Search for the cell housing the specified text and yield its (x, y) center coordinate. 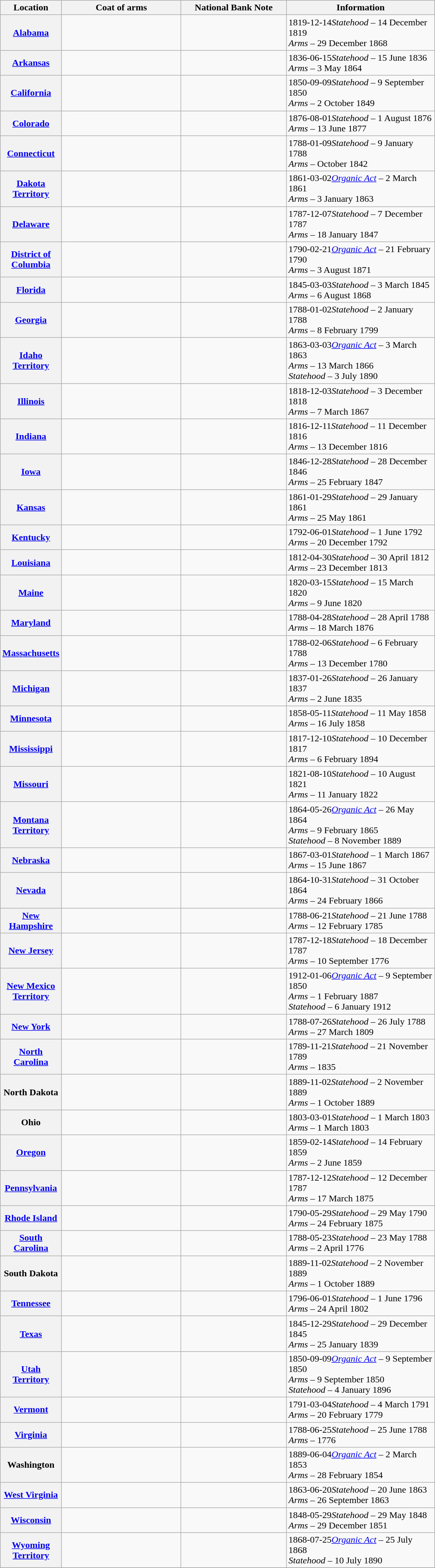
Alabama (31, 33)
1912-01-06Organic Act – 9 September 1850Arms – 1 February 1887Statehood – 6 January 1912 (360, 992)
Michigan (31, 688)
1845-03-03Statehood – 3 March 1845Arms – 6 August 1868 (360, 290)
Washington (31, 1465)
1867-03-01Statehood – 1 March 1867Arms – 15 June 1867 (360, 860)
1818-12-03Statehood – 3 December 1818Arms – 7 March 1867 (360, 401)
Tennessee (31, 1304)
1859-02-14Statehood – 14 February 1859Arms – 2 June 1859 (360, 1153)
Oregon (31, 1153)
1819-12-14Statehood – 14 December 1819Arms – 29 December 1868 (360, 33)
Texas (31, 1334)
Minnesota (31, 719)
New Hampshire (31, 920)
Colorado (31, 123)
Connecticut (31, 153)
West Virginia (31, 1495)
New Jersey (31, 951)
Iowa (31, 472)
Idaho Territory (31, 360)
Vermont (31, 1410)
New York (31, 1027)
South Dakota (31, 1273)
1864-05-26Organic Act – 26 May 1864Arms – 9 February 1865Statehood – 8 November 1889 (360, 825)
Mississippi (31, 749)
District of Columbia (31, 259)
Florida (31, 290)
Rhode Island (31, 1218)
Maine (31, 593)
1812-04-30Statehood – 30 April 1812Arms – 23 December 1813 (360, 563)
1789-11-21Statehood – 21 November 1789Arms – 1835 (360, 1057)
Indiana (31, 437)
1788-01-09Statehood – 9 January 1788Arms – October 1842 (360, 153)
Nevada (31, 890)
Arkansas (31, 63)
1863-06-20Statehood – 20 June 1863Arms – 26 September 1863 (360, 1495)
1790-05-29Statehood – 29 May 1790Arms – 24 February 1875 (360, 1218)
California (31, 93)
North Carolina (31, 1057)
Pennsylvania (31, 1188)
1817-12-10Statehood – 10 December 1817Arms – 6 February 1894 (360, 749)
Kentucky (31, 537)
Wisconsin (31, 1520)
1821-08-10Statehood – 10 August 1821Arms – 11 January 1822 (360, 784)
National Bank Note (234, 8)
Location (31, 8)
1836-06-15Statehood – 15 June 1836Arms – 3 May 1864 (360, 63)
1820-03-15Statehood – 15 March 1820Arms – 9 June 1820 (360, 593)
1864-10-31Statehood – 31 October 1864Arms – 24 February 1866 (360, 890)
1787-12-07Statehood – 7 December 1787Arms – 18 January 1847 (360, 224)
Massachusetts (31, 653)
North Dakota (31, 1092)
1863-03-03Organic Act – 3 March 1863Arms – 13 March 1866Statehood – 3 July 1890 (360, 360)
1816-12-11Statehood – 11 December 1816Arms – 13 December 1816 (360, 437)
1788-06-21Statehood – 21 June 1788Arms – 12 February 1785 (360, 920)
1787-12-18Statehood – 18 December 1787Arms – 10 September 1776 (360, 951)
1788-01-02Statehood – 2 January 1788Arms – 8 February 1799 (360, 320)
Louisiana (31, 563)
Utah Territory (31, 1374)
1861-01-29Statehood – 29 January 1861Arms – 25 May 1861 (360, 507)
1788-04-28Statehood – 28 April 1788Arms – 18 March 1876 (360, 623)
1846-12-28Statehood – 28 December 1846Arms – 25 February 1847 (360, 472)
1788-02-06Statehood – 6 February 1788Arms – 13 December 1780 (360, 653)
Montana Territory (31, 825)
1837-01-26Statehood – 26 January 1837Arms – 2 June 1835 (360, 688)
Wyoming Territory (31, 1550)
1796-06-01Statehood – 1 June 1796Arms – 24 April 1802 (360, 1304)
1889-06-04Organic Act – 2 March 1853Arms – 28 February 1854 (360, 1465)
1787-12-12Statehood – 12 December 1787Arms – 17 March 1875 (360, 1188)
Illinois (31, 401)
1850-09-09Statehood – 9 September 1850Arms – 2 October 1849 (360, 93)
1792-06-01Statehood – 1 June 1792Arms – 20 December 1792 (360, 537)
Dakota Territory (31, 189)
Information (360, 8)
1788-05-23Statehood – 23 May 1788Arms – 2 April 1776 (360, 1243)
South Carolina (31, 1243)
Coat of arms (122, 8)
Nebraska (31, 860)
1861-03-02Organic Act – 2 March 1861Arms – 3 January 1863 (360, 189)
Delaware (31, 224)
1848-05-29Statehood – 29 May 1848Arms – 29 December 1851 (360, 1520)
1858-05-11Statehood – 11 May 1858Arms – 16 July 1858 (360, 719)
Missouri (31, 784)
1790-02-21Organic Act – 21 February 1790Arms – 3 August 1871 (360, 259)
Georgia (31, 320)
Ohio (31, 1122)
1788-07-26Statehood – 26 July 1788Arms – 27 March 1809 (360, 1027)
1876-08-01Statehood – 1 August 1876Arms – 13 June 1877 (360, 123)
New Mexico Territory (31, 992)
1803-03-01Statehood – 1 March 1803Arms – 1 March 1803 (360, 1122)
1845-12-29Statehood – 29 December 1845Arms – 25 January 1839 (360, 1334)
1850-09-09Organic Act – 9 September 1850Arms – 9 September 1850Statehood – 4 January 1896 (360, 1374)
1788-06-25Statehood – 25 June 1788Arms – 1776 (360, 1434)
Virginia (31, 1434)
1868-07-25Organic Act – 25 July 1868Statehood – 10 July 1890 (360, 1550)
1791-03-04Statehood – 4 March 1791Arms – 20 February 1779 (360, 1410)
Kansas (31, 507)
Maryland (31, 623)
